Search for the cell housing the specified text and yield its (x, y) center coordinate. 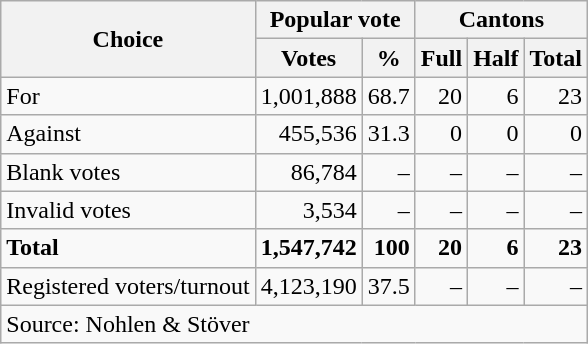
455,536 (308, 134)
1,001,888 (308, 96)
1,547,742 (308, 248)
68.7 (388, 96)
Votes (308, 58)
Invalid votes (128, 210)
4,123,190 (308, 286)
% (388, 58)
37.5 (388, 286)
Source: Nohlen & Stöver (294, 324)
For (128, 96)
Full (441, 58)
Choice (128, 39)
Blank votes (128, 172)
100 (388, 248)
Registered voters/turnout (128, 286)
3,534 (308, 210)
Half (496, 58)
Cantons (501, 20)
31.3 (388, 134)
Popular vote (335, 20)
86,784 (308, 172)
Against (128, 134)
